Identify which cell holds the provided text, then report its [X, Y] central coordinate. 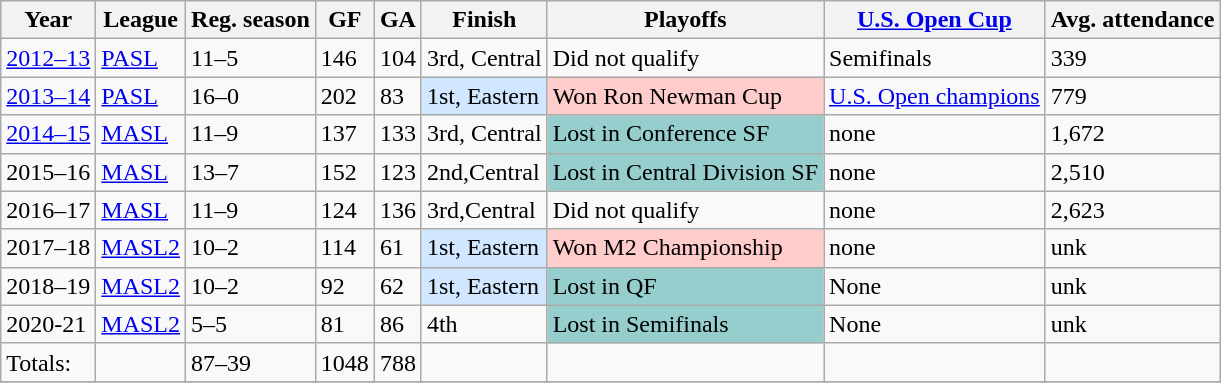
83 [398, 96]
Year [48, 20]
202 [344, 96]
2014–15 [48, 134]
2nd,Central [484, 172]
GF [344, 20]
U.S. Open Cup [935, 20]
Lost in Conference SF [685, 134]
5–5 [251, 324]
GA [398, 20]
Finish [484, 20]
Won M2 Championship [685, 248]
2016–17 [48, 210]
92 [344, 286]
104 [398, 58]
114 [344, 248]
2,510 [1132, 172]
779 [1132, 96]
2020-21 [48, 324]
Won Ron Newman Cup [685, 96]
Reg. season [251, 20]
123 [398, 172]
Playoffs [685, 20]
86 [398, 324]
2015–16 [48, 172]
11–5 [251, 58]
Avg. attendance [1132, 20]
124 [344, 210]
2013–14 [48, 96]
61 [398, 248]
13–7 [251, 172]
16–0 [251, 96]
4th [484, 324]
Lost in Semifinals [685, 324]
788 [398, 362]
339 [1132, 58]
U.S. Open champions [935, 96]
Totals: [48, 362]
2,623 [1132, 210]
1,672 [1132, 134]
133 [398, 134]
87–39 [251, 362]
Lost in Central Division SF [685, 172]
3rd,Central [484, 210]
Lost in QF [685, 286]
62 [398, 286]
2017–18 [48, 248]
136 [398, 210]
1048 [344, 362]
Semifinals [935, 58]
2012–13 [48, 58]
League [141, 20]
81 [344, 324]
137 [344, 134]
152 [344, 172]
2018–19 [48, 286]
146 [344, 58]
